Pinpoint the cell where the given text exists, returning its (x, y) midpoint coordinate. 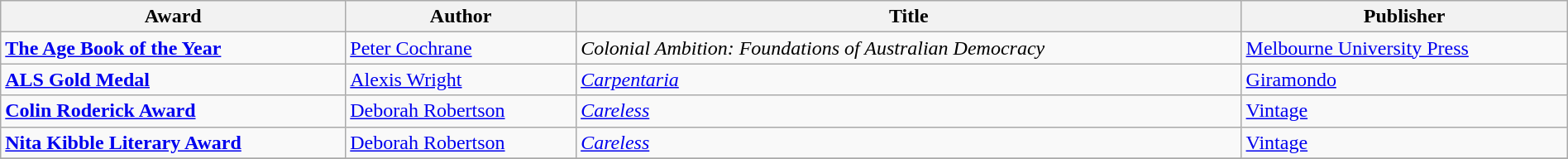
Award (174, 17)
Author (461, 17)
Nita Kibble Literary Award (174, 142)
Title (909, 17)
Colonial Ambition: Foundations of Australian Democracy (909, 48)
Melbourne University Press (1404, 48)
Carpentaria (909, 79)
ALS Gold Medal (174, 79)
Alexis Wright (461, 79)
Giramondo (1404, 79)
Peter Cochrane (461, 48)
The Age Book of the Year (174, 48)
Publisher (1404, 17)
Colin Roderick Award (174, 111)
